Return the [x, y] coordinate for the center point of the cell that contains the specified text.  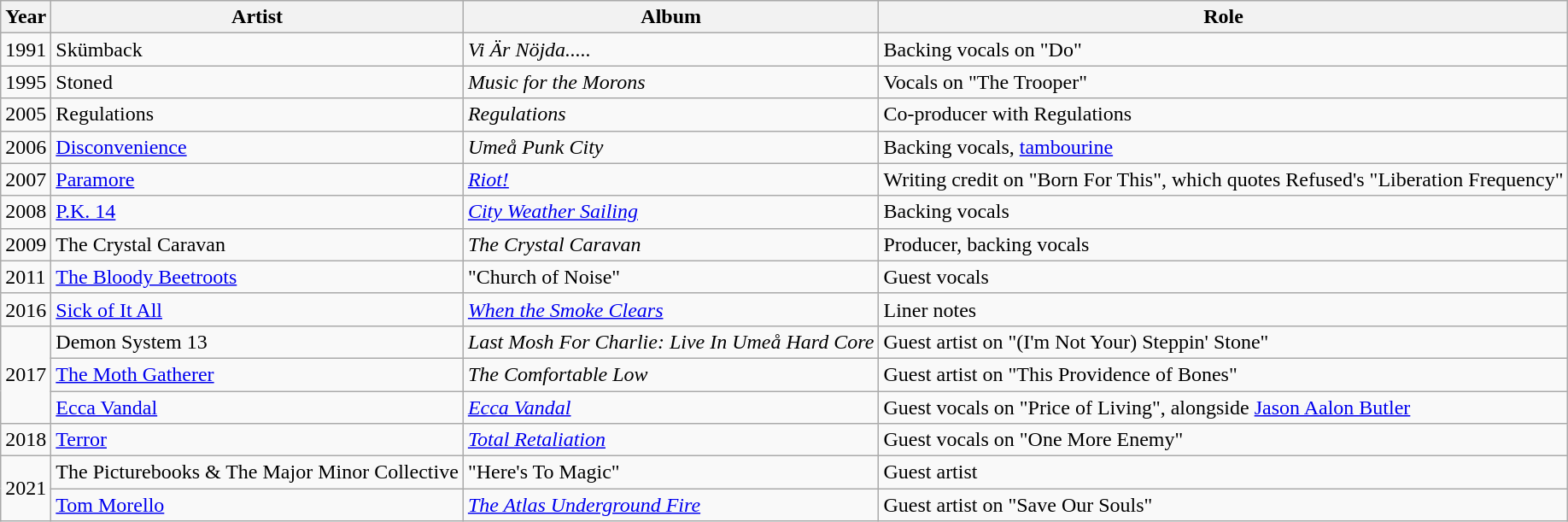
2005 [26, 114]
2018 [26, 440]
Guest vocals on "One More Enemy" [1223, 440]
When the Smoke Clears [671, 309]
Role [1223, 17]
City Weather Sailing [671, 212]
P.K. 14 [258, 212]
2021 [26, 489]
2017 [26, 374]
Guest artist on "(I'm Not Your) Steppin' Stone" [1223, 342]
Backing vocals on "Do" [1223, 50]
Disconvenience [258, 147]
Guest vocals [1223, 277]
The Picturebooks & The Major Minor Collective [258, 472]
Total Retaliation [671, 440]
The Comfortable Low [671, 374]
Guest artist on "Save Our Souls" [1223, 505]
Guest artist [1223, 472]
2009 [26, 244]
2006 [26, 147]
Skümback [258, 50]
The Moth Gatherer [258, 374]
Writing credit on "Born For This", which quotes Refused's "Liberation Frequency" [1223, 179]
"Church of Noise" [671, 277]
Artist [258, 17]
1995 [26, 82]
Music for the Morons [671, 82]
Backing vocals, tambourine [1223, 147]
2008 [26, 212]
Backing vocals [1223, 212]
2016 [26, 309]
Guest vocals on "Price of Living", alongside Jason Aalon Butler [1223, 408]
Guest artist on "This Providence of Bones" [1223, 374]
Last Mosh For Charlie: Live In Umeå Hard Core [671, 342]
Vocals on "The Trooper" [1223, 82]
The Bloody Beetroots [258, 277]
The Atlas Underground Fire [671, 505]
Co-producer with Regulations [1223, 114]
Umeå Punk City [671, 147]
Demon System 13 [258, 342]
Vi Är Nöjda..... [671, 50]
Year [26, 17]
Album [671, 17]
Riot! [671, 179]
2011 [26, 277]
Terror [258, 440]
Tom Morello [258, 505]
Stoned [258, 82]
Paramore [258, 179]
Sick of It All [258, 309]
1991 [26, 50]
"Here's To Magic" [671, 472]
2007 [26, 179]
Liner notes [1223, 309]
Producer, backing vocals [1223, 244]
